Return the (x, y) coordinate for the center point of the cell that contains the specified text.  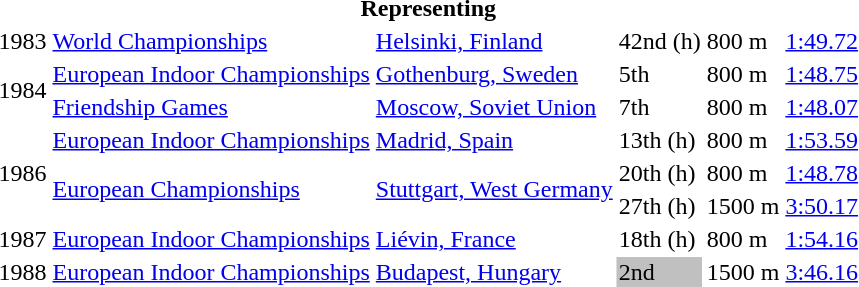
2nd (660, 272)
Friendship Games (211, 107)
Moscow, Soviet Union (494, 107)
5th (660, 74)
Budapest, Hungary (494, 272)
Gothenburg, Sweden (494, 74)
7th (660, 107)
European Championships (211, 190)
Liévin, France (494, 239)
Helsinki, Finland (494, 41)
13th (h) (660, 140)
Madrid, Spain (494, 140)
27th (h) (660, 206)
World Championships (211, 41)
42nd (h) (660, 41)
20th (h) (660, 173)
18th (h) (660, 239)
Stuttgart, West Germany (494, 190)
